Return [x, y] of the center of cell containing provided text 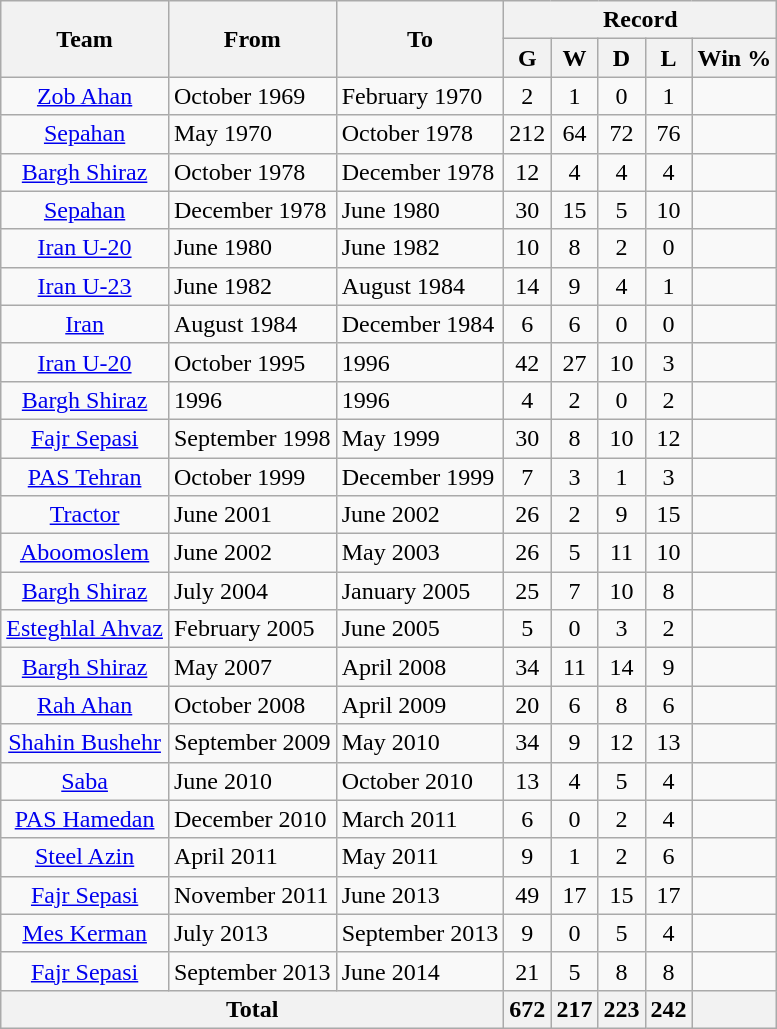
February 2005 [252, 629]
Shahin Bushehr [85, 743]
Team [85, 39]
March 2011 [420, 819]
D [622, 58]
223 [622, 1009]
W [574, 58]
June 2013 [420, 895]
May 2010 [420, 743]
217 [574, 1009]
G [528, 58]
May 1999 [420, 438]
October 2008 [252, 705]
December 2010 [252, 819]
Iran [85, 324]
Esteghlal Ahvaz [85, 629]
October 2010 [420, 781]
Rah Ahan [85, 705]
27 [574, 362]
June 2014 [420, 971]
20 [528, 705]
December 1984 [420, 324]
Steel Azin [85, 857]
212 [528, 134]
242 [668, 1009]
PAS Tehran [85, 477]
May 2007 [252, 667]
Total [252, 1009]
42 [528, 362]
June 2010 [252, 781]
Zob Ahan [85, 96]
To [420, 39]
Tractor [85, 515]
672 [528, 1009]
Saba [85, 781]
Iran U-23 [85, 286]
Mes Kerman [85, 933]
November 2011 [252, 895]
April 2009 [420, 705]
Aboomoslem [85, 553]
Record [640, 20]
April 2008 [420, 667]
July 2013 [252, 933]
64 [574, 134]
February 1970 [420, 96]
May 2003 [420, 553]
May 1970 [252, 134]
October 1999 [252, 477]
October 1969 [252, 96]
September 2009 [252, 743]
July 2004 [252, 591]
December 1999 [420, 477]
PAS Hamedan [85, 819]
76 [668, 134]
June 2005 [420, 629]
Win % [734, 58]
From [252, 39]
21 [528, 971]
49 [528, 895]
January 2005 [420, 591]
September 1998 [252, 438]
April 2011 [252, 857]
October 1995 [252, 362]
L [668, 58]
25 [528, 591]
May 2011 [420, 857]
72 [622, 134]
June 2001 [252, 515]
